From the cell containing the given text, extract its center point as [X, Y] coordinate. 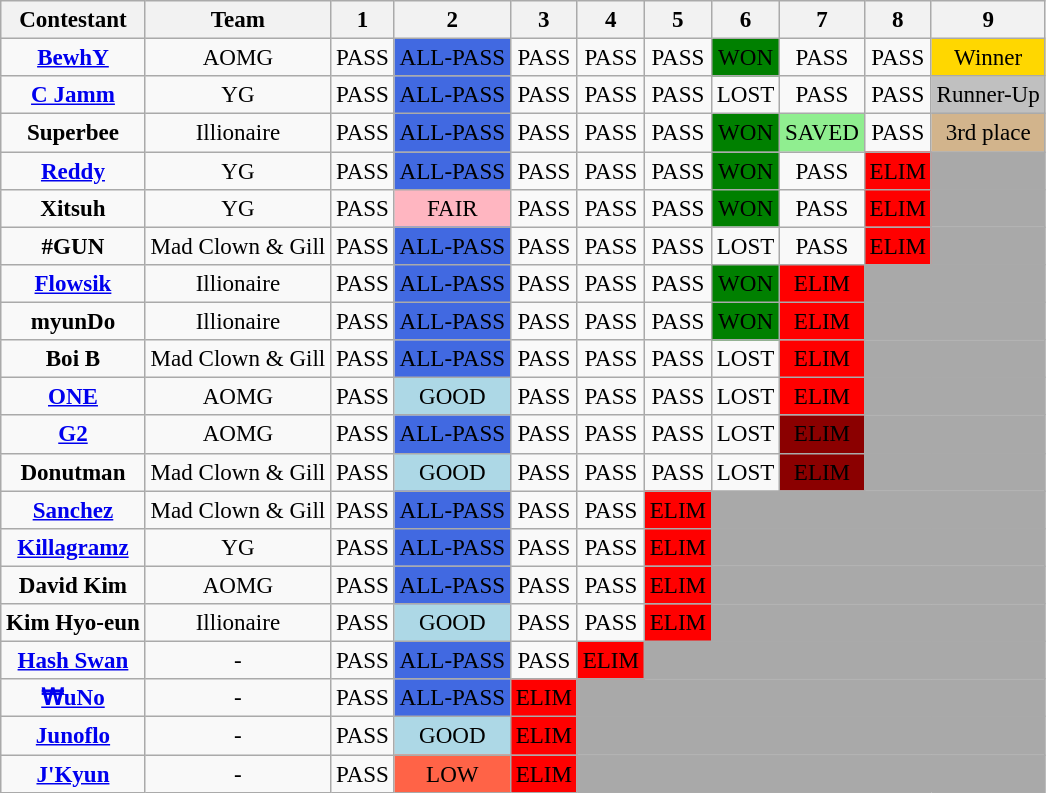
David Kim [73, 585]
BewhY [73, 58]
SAVED [822, 133]
Runner-Up [988, 95]
7 [822, 20]
Xitsuh [73, 209]
G2 [73, 435]
ONE [73, 397]
Junoflo [73, 736]
#GUN [73, 246]
C Jamm [73, 95]
FAIR [452, 209]
5 [678, 20]
Donutman [73, 472]
Contestant [73, 20]
Hash Swan [73, 661]
9 [988, 20]
Kim Hyo-eun [73, 623]
Superbee [73, 133]
LOW [452, 774]
Flowsik [73, 284]
J'Kyun [73, 774]
3 [544, 20]
4 [610, 20]
Reddy [73, 171]
6 [745, 20]
Killagramz [73, 548]
myunDo [73, 322]
Winner [988, 58]
8 [898, 20]
Sanchez [73, 510]
₩uNo [73, 698]
Boi B [73, 359]
Team [238, 20]
3rd place [988, 133]
2 [452, 20]
1 [363, 20]
